Find where the given text appears and provide that cell's center as (X, Y) coordinate. 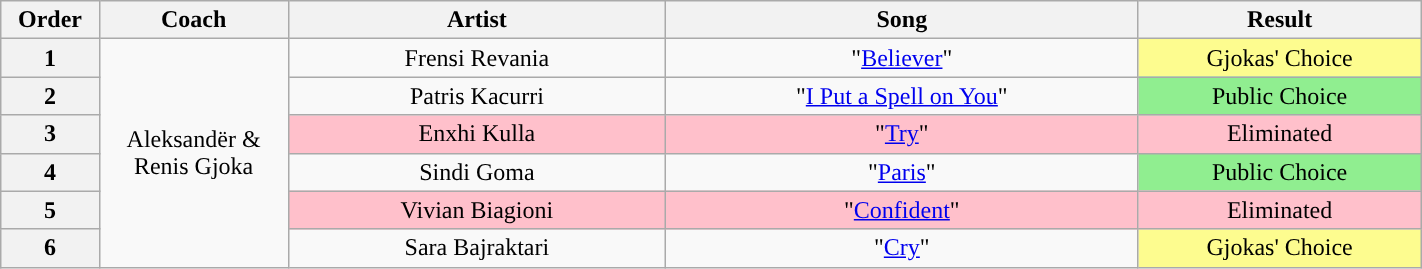
Result (1280, 20)
"Cry" (902, 248)
"Paris" (902, 172)
4 (50, 172)
2 (50, 96)
1 (50, 58)
Artist (477, 20)
"Try" (902, 134)
Song (902, 20)
Enxhi Kulla (477, 134)
Vivian Biagioni (477, 210)
Frensi Revania (477, 58)
Sindi Goma (477, 172)
Coach (194, 20)
"Confident" (902, 210)
5 (50, 210)
Order (50, 20)
Sara Bajraktari (477, 248)
"I Put a Spell on You" (902, 96)
6 (50, 248)
Aleksandër & Renis Gjoka (194, 153)
3 (50, 134)
Patris Kacurri (477, 96)
"Believer" (902, 58)
